Capture the cell that displays the provided text and extract its [x, y] central coordinate. 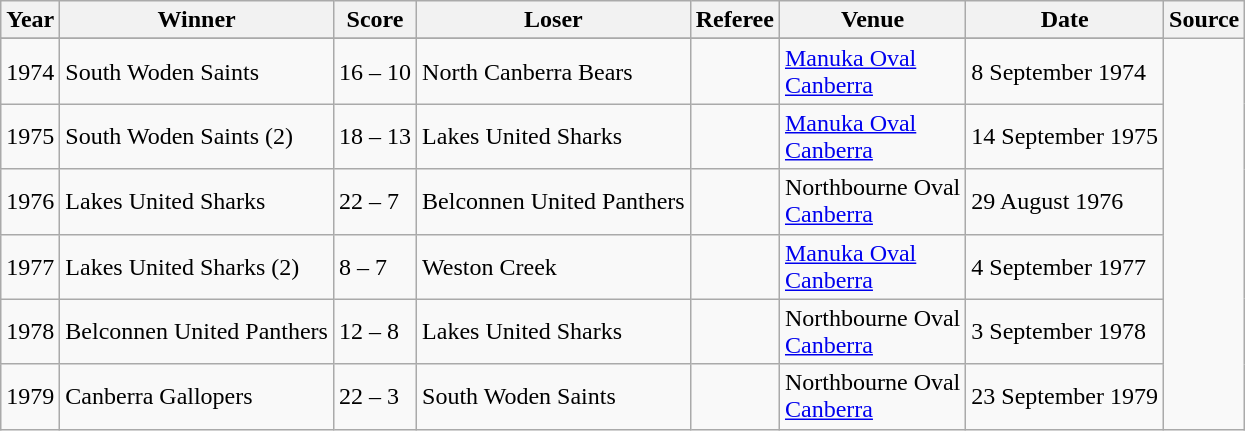
29 August 1976 [1065, 202]
8 – 7 [374, 266]
1974 [30, 72]
1979 [30, 396]
Canberra Gallopers [197, 396]
14 September 1975 [1065, 136]
Loser [554, 20]
Weston Creek [554, 266]
Referee [734, 20]
18 – 13 [374, 136]
Lakes United Sharks (2) [197, 266]
23 September 1979 [1065, 396]
22 – 3 [374, 396]
1978 [30, 332]
Score [374, 20]
12 – 8 [374, 332]
Venue [872, 20]
North Canberra Bears [554, 72]
8 September 1974 [1065, 72]
16 – 10 [374, 72]
Source [1204, 20]
1975 [30, 136]
1977 [30, 266]
1976 [30, 202]
South Woden Saints (2) [197, 136]
Date [1065, 20]
Year [30, 20]
22 – 7 [374, 202]
4 September 1977 [1065, 266]
Winner [197, 20]
3 September 1978 [1065, 332]
